Determine the [X, Y] coordinate at the center of the cell enclosing the given text.  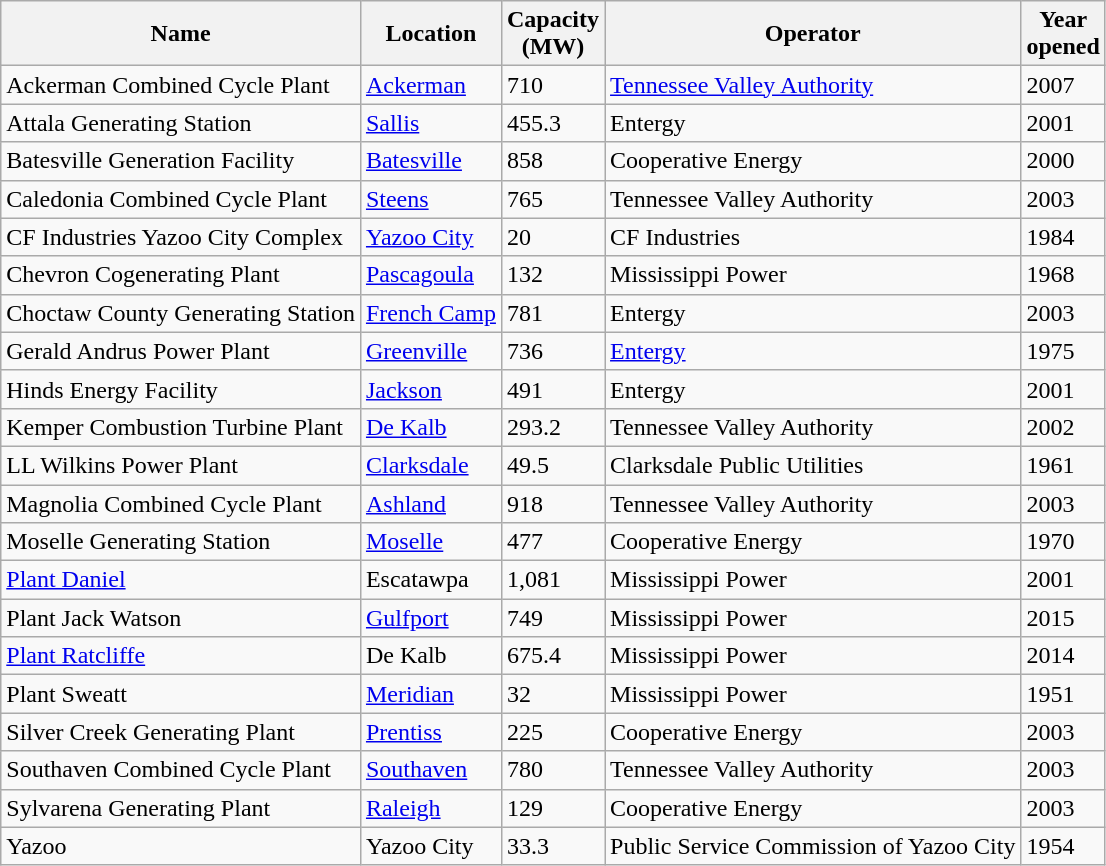
Plant Daniel [181, 580]
2015 [1063, 618]
Sylvarena Generating Plant [181, 808]
Steens [430, 199]
477 [552, 542]
Hinds Energy Facility [181, 389]
Southaven Combined Cycle Plant [181, 770]
2002 [1063, 427]
Raleigh [430, 808]
Pascagoula [430, 275]
CF Industries [813, 237]
129 [552, 808]
LL Wilkins Power Plant [181, 465]
Location [430, 34]
Attala Generating Station [181, 123]
Southaven [430, 770]
455.3 [552, 123]
225 [552, 732]
Ackerman Combined Cycle Plant [181, 85]
1951 [1063, 694]
710 [552, 85]
Yazoo [181, 846]
Chevron Cogenerating Plant [181, 275]
Capacity(MW) [552, 34]
2007 [1063, 85]
32 [552, 694]
Kemper Combustion Turbine Plant [181, 427]
Silver Creek Generating Plant [181, 732]
675.4 [552, 656]
1961 [1063, 465]
1984 [1063, 237]
Gerald Andrus Power Plant [181, 351]
1968 [1063, 275]
Meridian [430, 694]
491 [552, 389]
Choctaw County Generating Station [181, 313]
33.3 [552, 846]
Clarksdale [430, 465]
Yearopened [1063, 34]
736 [552, 351]
858 [552, 161]
Gulfport [430, 618]
1,081 [552, 580]
Jackson [430, 389]
Magnolia Combined Cycle Plant [181, 503]
1975 [1063, 351]
Moselle [430, 542]
Plant Ratcliffe [181, 656]
Sallis [430, 123]
765 [552, 199]
49.5 [552, 465]
781 [552, 313]
Plant Sweatt [181, 694]
132 [552, 275]
CF Industries Yazoo City Complex [181, 237]
Ashland [430, 503]
Greenville [430, 351]
Clarksdale Public Utilities [813, 465]
749 [552, 618]
Operator [813, 34]
Plant Jack Watson [181, 618]
1954 [1063, 846]
2014 [1063, 656]
780 [552, 770]
1970 [1063, 542]
Batesville [430, 161]
Name [181, 34]
Caledonia Combined Cycle Plant [181, 199]
Prentiss [430, 732]
Escatawpa [430, 580]
Public Service Commission of Yazoo City [813, 846]
918 [552, 503]
Ackerman [430, 85]
293.2 [552, 427]
Batesville Generation Facility [181, 161]
20 [552, 237]
French Camp [430, 313]
Moselle Generating Station [181, 542]
2000 [1063, 161]
